Detect which cell encompasses the target text, then output its [X, Y] center coordinate. 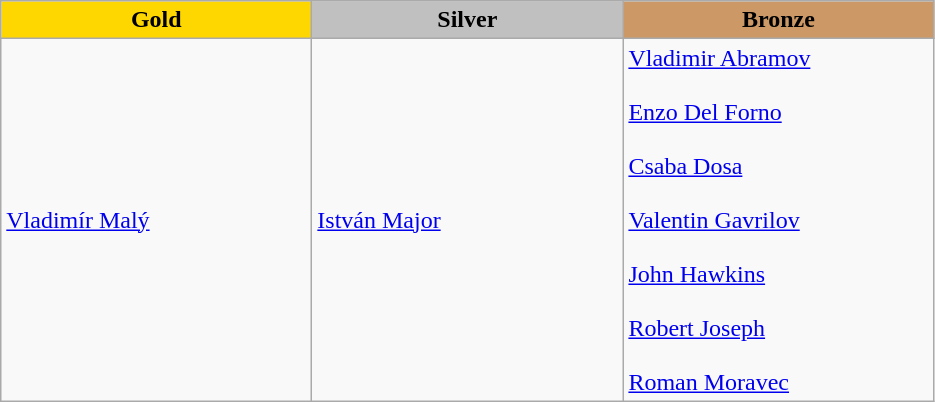
Bronze [778, 20]
István Major [468, 220]
Silver [468, 20]
Gold [156, 20]
Vladimir AbramovEnzo Del FornoCsaba DosaValentin GavrilovJohn HawkinsRobert JosephRoman Moravec [778, 220]
Vladimír Malý [156, 220]
